Identify which cell holds the provided text, then report its [x, y] central coordinate. 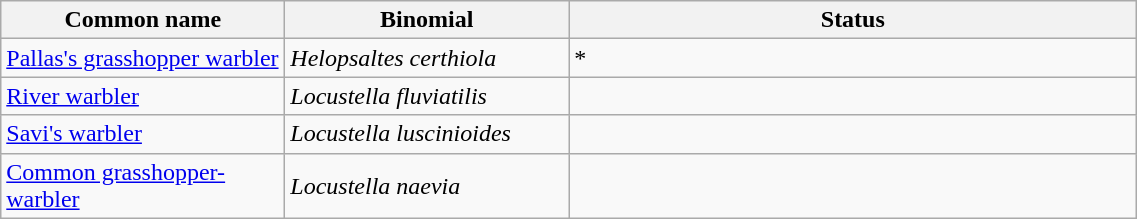
Status [853, 20]
Helopsaltes certhiola [427, 58]
Locustella luscinioides [427, 134]
Locustella naevia [427, 186]
Locustella fluviatilis [427, 96]
Binomial [427, 20]
Savi's warbler [143, 134]
* [853, 58]
Common grasshopper-warbler [143, 186]
Common name [143, 20]
Pallas's grasshopper warbler [143, 58]
River warbler [143, 96]
